Capture the cell that displays the provided text and extract its [x, y] central coordinate. 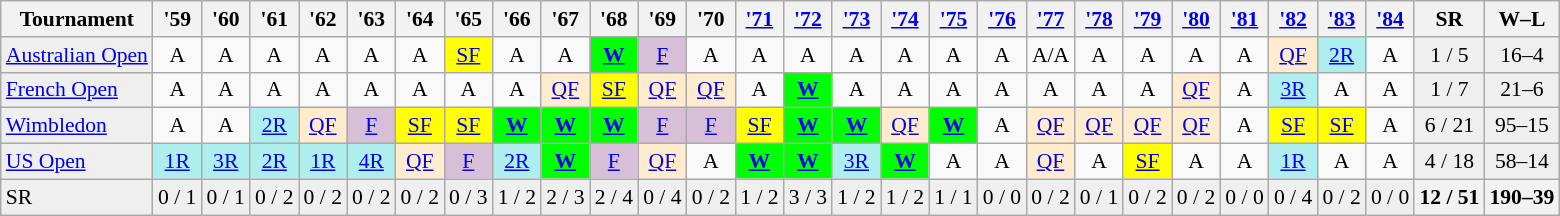
'81 [1244, 19]
'63 [372, 19]
'65 [468, 19]
'69 [662, 19]
4 / 18 [1449, 162]
16–4 [1522, 55]
58–14 [1522, 162]
W–L [1522, 19]
'62 [322, 19]
'78 [1100, 19]
'60 [226, 19]
'83 [1342, 19]
US Open [77, 162]
'82 [1294, 19]
2 / 4 [614, 197]
1 / 5 [1449, 55]
6 / 21 [1449, 126]
'70 [712, 19]
'71 [760, 19]
190–39 [1522, 197]
'64 [420, 19]
3 / 3 [808, 197]
0 / 3 [468, 197]
French Open [77, 90]
Australian Open [77, 55]
'76 [1002, 19]
Wimbledon [77, 126]
'73 [856, 19]
'59 [178, 19]
'77 [1050, 19]
21–6 [1522, 90]
A/A [1050, 55]
'66 [518, 19]
'75 [954, 19]
12 / 51 [1449, 197]
'68 [614, 19]
'80 [1196, 19]
4R [372, 162]
'72 [808, 19]
'74 [906, 19]
2 / 3 [566, 197]
1 / 7 [1449, 90]
'84 [1390, 19]
'61 [274, 19]
1 / 1 [954, 197]
Tournament [77, 19]
'79 [1148, 19]
'67 [566, 19]
95–15 [1522, 126]
